Scan for the cell matching the given text and deliver its (x, y) coordinate at center. 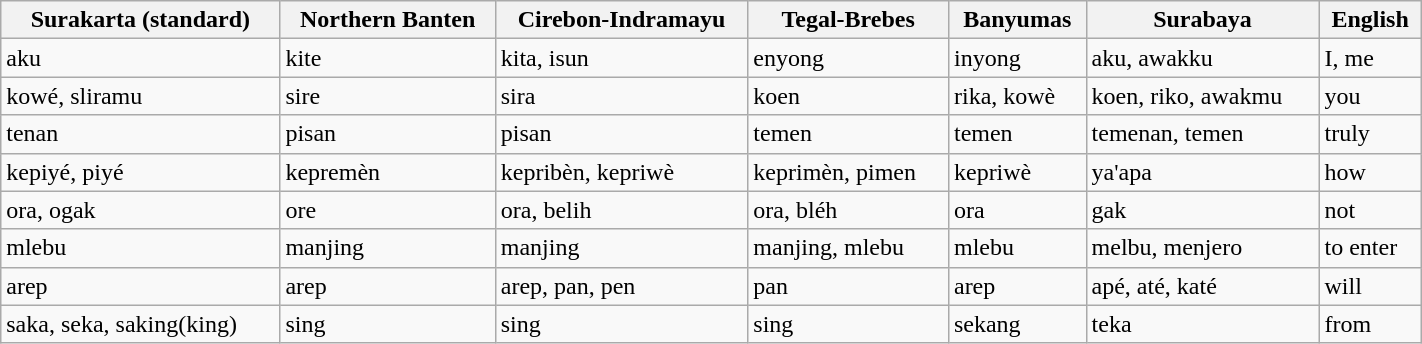
Tegal-Brebes (848, 20)
apé, até, katé (1202, 286)
inyong (1017, 58)
kepiyé, piyé (140, 172)
keprimèn, pimen (848, 172)
from (1370, 324)
sira (622, 96)
aku (140, 58)
manjing, mlebu (848, 248)
kepremèn (388, 172)
enyong (848, 58)
I, me (1370, 58)
Banyumas (1017, 20)
kepriwè (1017, 172)
teka (1202, 324)
tenan (140, 134)
kepribèn, kepriwè (622, 172)
ora (1017, 210)
English (1370, 20)
you (1370, 96)
pan (848, 286)
Cirebon-Indramayu (622, 20)
melbu, menjero (1202, 248)
ora, belih (622, 210)
how (1370, 172)
not (1370, 210)
kite (388, 58)
will (1370, 286)
ore (388, 210)
to enter (1370, 248)
koen, riko, awakmu (1202, 96)
Surakarta (standard) (140, 20)
koen (848, 96)
saka, seka, saking(king) (140, 324)
arep, pan, pen (622, 286)
aku, awakku (1202, 58)
kita, isun (622, 58)
rika, kowè (1017, 96)
ora, bléh (848, 210)
Surabaya (1202, 20)
ya'apa (1202, 172)
sire (388, 96)
sekang (1017, 324)
temenan, temen (1202, 134)
kowé, sliramu (140, 96)
ora, ogak (140, 210)
gak (1202, 210)
Northern Banten (388, 20)
truly (1370, 134)
